Identify which cell holds the provided text, then report its (X, Y) central coordinate. 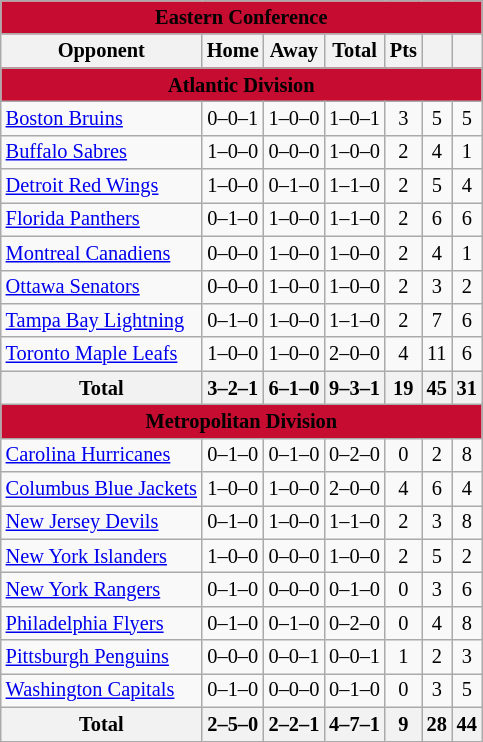
31 (467, 388)
Washington Capitals (102, 690)
Montreal Canadiens (102, 253)
Atlantic Division (242, 85)
4–7–1 (354, 724)
7 (437, 320)
Boston Bruins (102, 118)
2–2–1 (294, 724)
11 (437, 354)
Detroit Red Wings (102, 186)
Toronto Maple Leafs (102, 354)
Philadelphia Flyers (102, 623)
New York Islanders (102, 556)
3–2–1 (233, 388)
Buffalo Sabres (102, 152)
Opponent (102, 51)
New York Rangers (102, 589)
Home (233, 51)
Columbus Blue Jackets (102, 489)
45 (437, 388)
9 (404, 724)
Florida Panthers (102, 219)
Eastern Conference (242, 17)
Pts (404, 51)
Tampa Bay Lightning (102, 320)
New Jersey Devils (102, 522)
Ottawa Senators (102, 287)
Pittsburgh Penguins (102, 657)
6–1–0 (294, 388)
2–5–0 (233, 724)
Metropolitan Division (242, 421)
Away (294, 51)
19 (404, 388)
44 (467, 724)
9–3–1 (354, 388)
1–0–1 (354, 118)
28 (437, 724)
Carolina Hurricanes (102, 455)
